From the cell containing the given text, extract its center point as [x, y] coordinate. 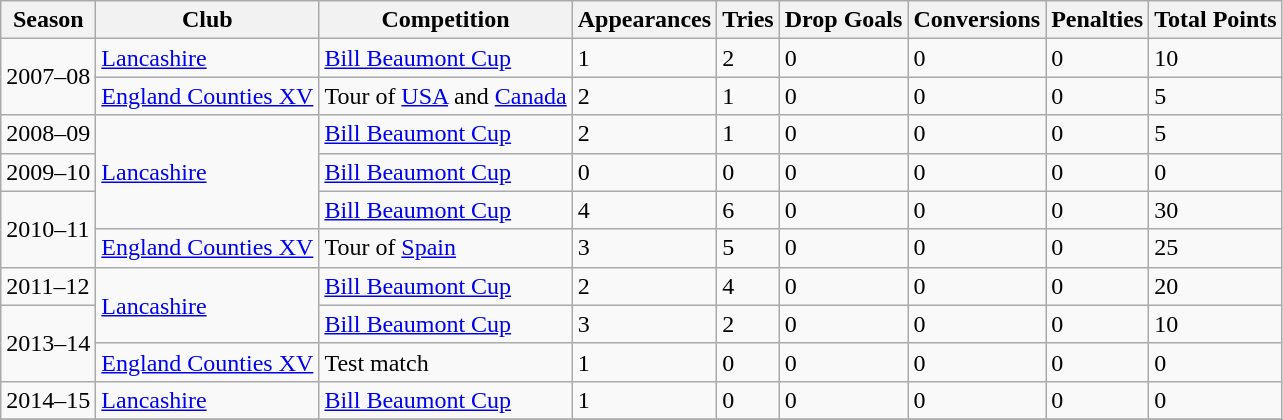
Test match [446, 362]
Tries [748, 20]
2011–12 [48, 286]
6 [748, 210]
2014–15 [48, 400]
Conversions [977, 20]
Penalties [1098, 20]
2009–10 [48, 172]
25 [1216, 248]
Drop Goals [844, 20]
2008–09 [48, 134]
Appearances [644, 20]
2010–11 [48, 229]
Competition [446, 20]
Total Points [1216, 20]
2007–08 [48, 77]
Club [208, 20]
30 [1216, 210]
Tour of Spain [446, 248]
20 [1216, 286]
Season [48, 20]
2013–14 [48, 343]
Tour of USA and Canada [446, 96]
